Determine the (X, Y) coordinate at the center of the cell enclosing the given text.  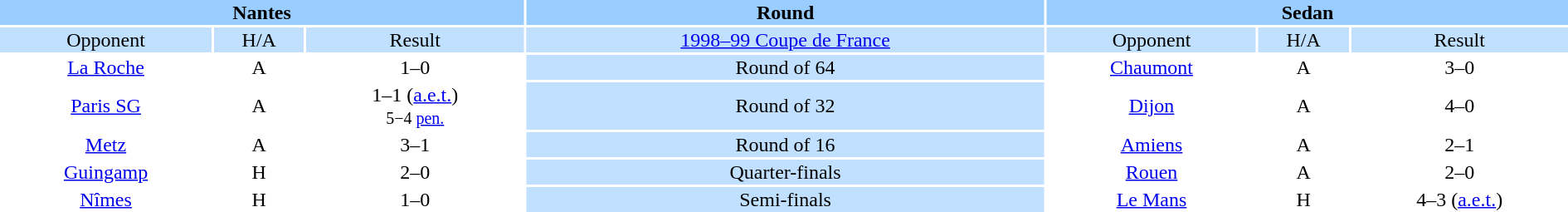
Round of 16 (785, 145)
4–0 (1459, 106)
Nantes (262, 12)
Le Mans (1152, 200)
Semi-finals (785, 200)
3–1 (415, 145)
Round (785, 12)
Metz (106, 145)
Guingamp (106, 172)
Rouen (1152, 172)
Quarter-finals (785, 172)
Nîmes (106, 200)
Round of 32 (785, 106)
3–0 (1459, 67)
4–3 (a.e.t.) (1459, 200)
1998–99 Coupe de France (785, 40)
2–1 (1459, 145)
Chaumont (1152, 67)
1–1 (a.e.t.) 5−4 pen. (415, 106)
Round of 64 (785, 67)
Sedan (1307, 12)
Amiens (1152, 145)
La Roche (106, 67)
Paris SG (106, 106)
Dijon (1152, 106)
